Determine the [x, y] coordinate at the center of the cell enclosing the given text.  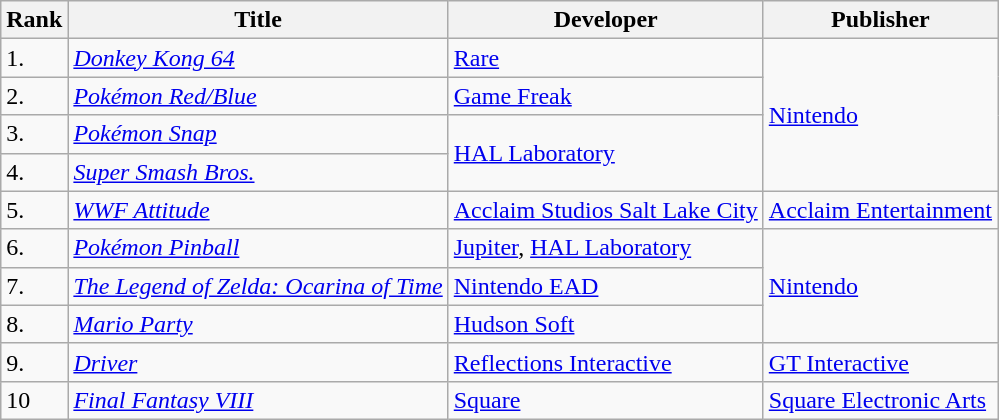
Donkey Kong 64 [258, 58]
HAL Laboratory [606, 153]
Square Electronic Arts [880, 400]
GT Interactive [880, 362]
Acclaim Entertainment [880, 210]
8. [34, 324]
Pokémon Snap [258, 134]
Game Freak [606, 96]
1. [34, 58]
Mario Party [258, 324]
Developer [606, 20]
Pokémon Pinball [258, 248]
Driver [258, 362]
9. [34, 362]
Final Fantasy VIII [258, 400]
Rank [34, 20]
Square [606, 400]
Pokémon Red/Blue [258, 96]
Publisher [880, 20]
The Legend of Zelda: Ocarina of Time [258, 286]
2. [34, 96]
6. [34, 248]
Hudson Soft [606, 324]
7. [34, 286]
Title [258, 20]
WWF Attitude [258, 210]
Reflections Interactive [606, 362]
Nintendo EAD [606, 286]
Rare [606, 58]
10 [34, 400]
Acclaim Studios Salt Lake City [606, 210]
4. [34, 172]
5. [34, 210]
3. [34, 134]
Jupiter, HAL Laboratory [606, 248]
Super Smash Bros. [258, 172]
